Return [x, y] of the center of cell containing provided text 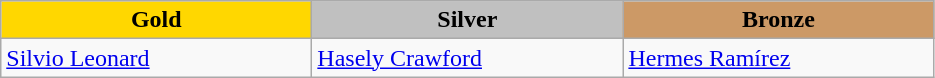
Silver [468, 20]
Hasely Crawford [468, 58]
Hermes Ramírez [778, 58]
Gold [156, 20]
Bronze [778, 20]
Silvio Leonard [156, 58]
